Locate the cell with the specified text and output its [X, Y] center coordinate. 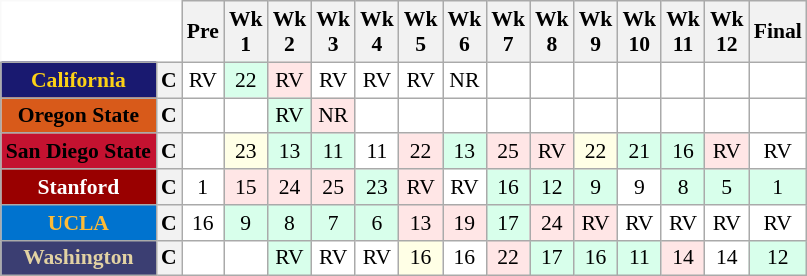
UCLA [78, 223]
Wk8 [552, 32]
7 [333, 223]
Wk6 [464, 32]
Pre [203, 32]
6 [377, 223]
Wk9 [596, 32]
San Diego State [78, 152]
15 [246, 187]
Final [778, 32]
Wk4 [377, 32]
Washington [78, 258]
Wk5 [421, 32]
21 [639, 152]
19 [464, 223]
Wk1 [246, 32]
5 [727, 187]
Stanford [78, 187]
Wk12 [727, 32]
Oregon State [78, 116]
Wk10 [639, 32]
Wk2 [290, 32]
Wk3 [333, 32]
Wk11 [683, 32]
Wk7 [508, 32]
California [78, 80]
